For the text-containing cell, return its midpoint in (X, Y) coordinate format. 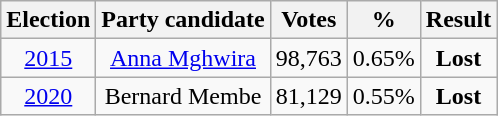
Election (48, 20)
98,763 (308, 58)
0.55% (384, 96)
Party candidate (183, 20)
Votes (308, 20)
2020 (48, 96)
% (384, 20)
Result (458, 20)
Bernard Membe (183, 96)
0.65% (384, 58)
Anna Mghwira (183, 58)
2015 (48, 58)
81,129 (308, 96)
